Capture the cell that displays the provided text and extract its [x, y] central coordinate. 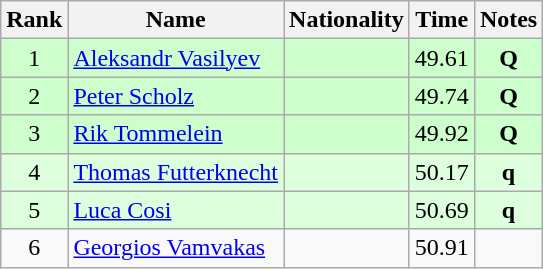
Name [176, 20]
Luca Cosi [176, 210]
2 [34, 96]
6 [34, 248]
50.17 [442, 172]
49.92 [442, 134]
5 [34, 210]
3 [34, 134]
Peter Scholz [176, 96]
49.61 [442, 58]
Rank [34, 20]
Nationality [347, 20]
50.91 [442, 248]
Thomas Futterknecht [176, 172]
Georgios Vamvakas [176, 248]
50.69 [442, 210]
49.74 [442, 96]
Rik Tommelein [176, 134]
4 [34, 172]
Aleksandr Vasilyev [176, 58]
1 [34, 58]
Time [442, 20]
Notes [508, 20]
